From the cell containing the given text, extract its center point as [X, Y] coordinate. 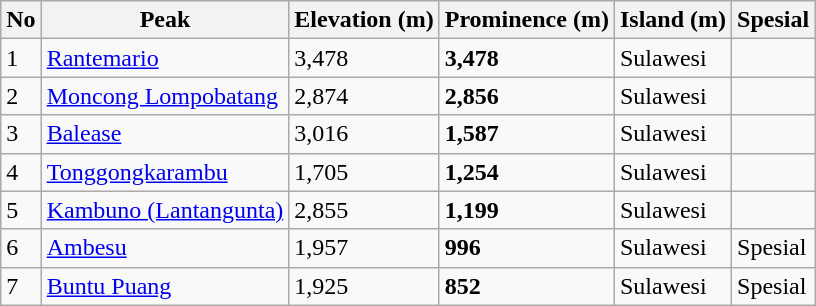
3,016 [364, 134]
1,587 [526, 134]
1,199 [526, 210]
1,957 [364, 248]
Prominence (m) [526, 20]
2,856 [526, 96]
3 [21, 134]
Peak [165, 20]
1,705 [364, 172]
2 [21, 96]
No [21, 20]
Ambesu [165, 248]
1 [21, 58]
Tonggongkarambu [165, 172]
Buntu Puang [165, 286]
852 [526, 286]
4 [21, 172]
2,855 [364, 210]
Kambuno (Lantangunta) [165, 210]
2,874 [364, 96]
Balease [165, 134]
Elevation (m) [364, 20]
6 [21, 248]
Rantemario [165, 58]
Island (m) [672, 20]
1,254 [526, 172]
996 [526, 248]
7 [21, 286]
1,925 [364, 286]
Moncong Lompobatang [165, 96]
5 [21, 210]
